Return (x, y) of the center of cell containing provided text 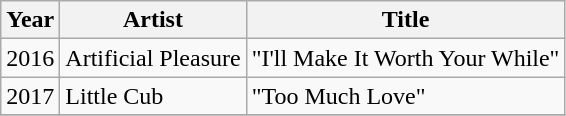
Little Cub (153, 96)
2017 (30, 96)
Artist (153, 20)
"I'll Make It Worth Your While" (406, 58)
2016 (30, 58)
Year (30, 20)
Artificial Pleasure (153, 58)
Title (406, 20)
"Too Much Love" (406, 96)
